Pinpoint the cell where the given text exists, returning its (x, y) midpoint coordinate. 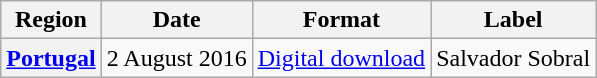
2 August 2016 (176, 58)
Region (51, 20)
Format (341, 20)
Salvador Sobral (514, 58)
Label (514, 20)
Date (176, 20)
Portugal (51, 58)
Digital download (341, 58)
